Provide the [x, y] coordinate of the cell's center where the given text is located.  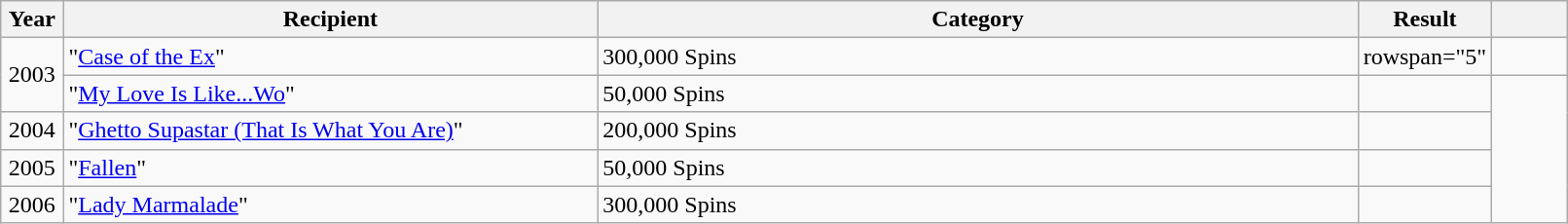
2004 [32, 131]
"Lady Marmalade" [331, 205]
"Ghetto Supastar (That Is What You Are)" [331, 131]
rowspan="5" [1425, 56]
Recipient [331, 19]
2006 [32, 205]
Category [977, 19]
"My Love Is Like...Wo" [331, 93]
200,000 Spins [977, 131]
Year [32, 19]
2003 [32, 75]
2005 [32, 168]
"Case of the Ex" [331, 56]
Result [1425, 19]
"Fallen" [331, 168]
